Determine the (x, y) coordinate at the center of the cell enclosing the given text.  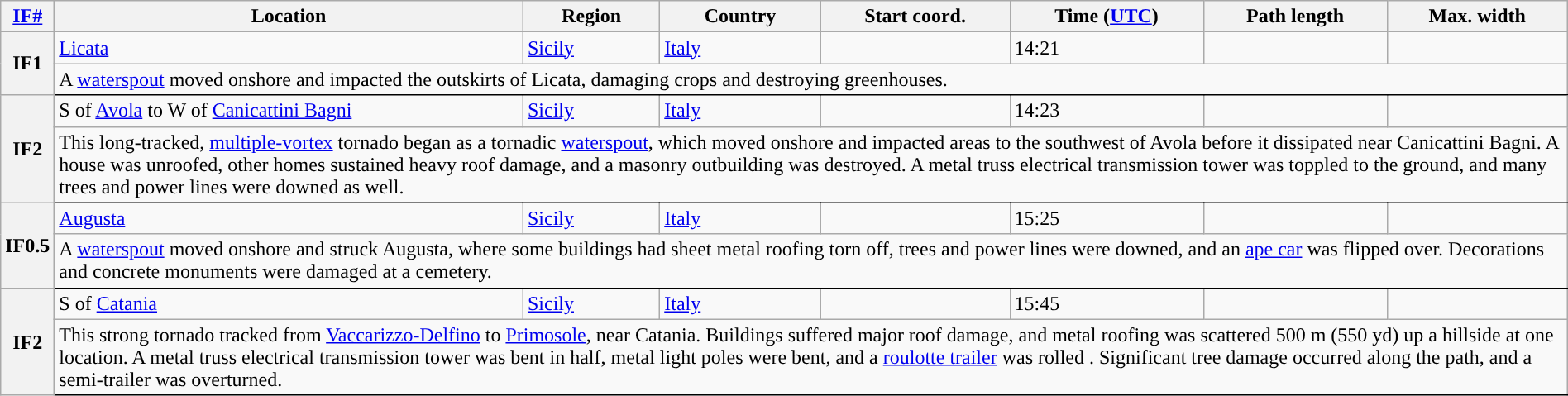
14:21 (1107, 48)
Location (289, 17)
Country (740, 17)
Augusta (289, 218)
15:45 (1107, 303)
15:25 (1107, 218)
IF# (28, 17)
IF1 (28, 64)
Max. width (1477, 17)
Start coord. (915, 17)
Time (UTC) (1107, 17)
Region (590, 17)
IF0.5 (28, 245)
S of Avola to W of Canicattini Bagni (289, 111)
Path length (1295, 17)
A waterspout moved onshore and impacted the outskirts of Licata, damaging crops and destroying greenhouses. (810, 79)
14:23 (1107, 111)
Licata (289, 48)
S of Catania (289, 303)
